Output the (X, Y) coordinate of the center of the cell containing the given text.  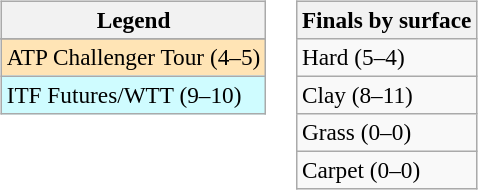
Clay (8–11) (387, 95)
Grass (0–0) (387, 133)
Hard (5–4) (387, 57)
Finals by surface (387, 20)
ITF Futures/WTT (9–10) (133, 95)
Carpet (0–0) (387, 171)
Legend (133, 20)
ATP Challenger Tour (4–5) (133, 57)
